Locate the cell with the specified text and output its (x, y) center coordinate. 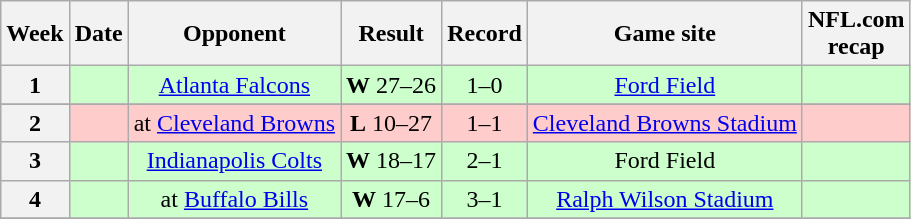
Week (35, 34)
3–1 (485, 199)
NFL.comrecap (856, 34)
3 (35, 161)
at Buffalo Bills (234, 199)
L 10–27 (392, 123)
at Cleveland Browns (234, 123)
W 17–6 (392, 199)
2 (35, 123)
Result (392, 34)
1–0 (485, 85)
Opponent (234, 34)
2–1 (485, 161)
1 (35, 85)
W 18–17 (392, 161)
4 (35, 199)
1–1 (485, 123)
Record (485, 34)
Cleveland Browns Stadium (664, 123)
Game site (664, 34)
Indianapolis Colts (234, 161)
Atlanta Falcons (234, 85)
W 27–26 (392, 85)
Ralph Wilson Stadium (664, 199)
Date (98, 34)
